Extract the (X, Y) coordinate from the center of the cell holding the provided text.  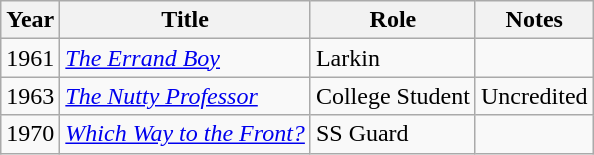
The Errand Boy (186, 58)
Larkin (392, 58)
Role (392, 20)
SS Guard (392, 134)
Notes (534, 20)
Year (30, 20)
Which Way to the Front? (186, 134)
1963 (30, 96)
1961 (30, 58)
1970 (30, 134)
College Student (392, 96)
Uncredited (534, 96)
Title (186, 20)
The Nutty Professor (186, 96)
